Locate the cell with the specified text and output its (x, y) center coordinate. 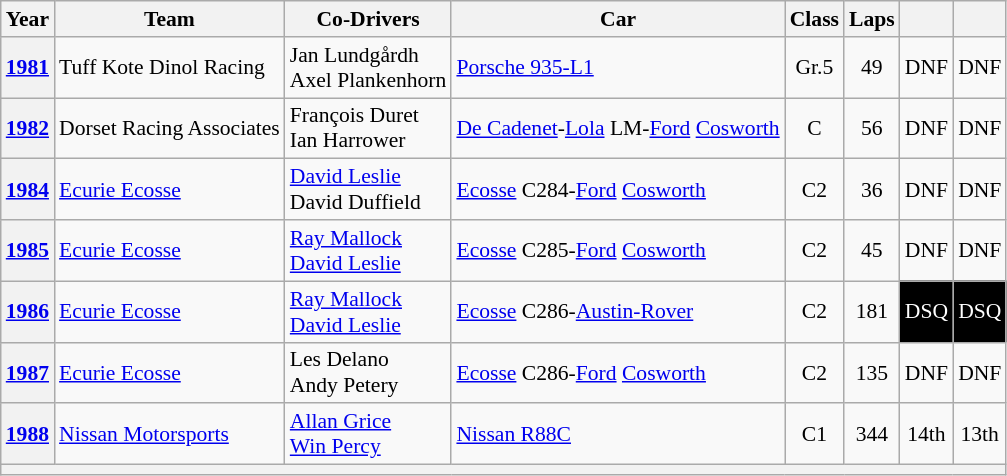
1982 (28, 128)
1986 (28, 312)
C (814, 128)
13th (980, 434)
Gr.5 (814, 68)
49 (872, 68)
C1 (814, 434)
Porsche 935-L1 (618, 68)
De Cadenet-Lola LM-Ford Cosworth (618, 128)
François Duret Ian Harrower (368, 128)
1985 (28, 250)
Allan Grice Win Percy (368, 434)
Ecosse C284-Ford Cosworth (618, 190)
Les Delano Andy Petery (368, 372)
Tuff Kote Dinol Racing (170, 68)
Ecosse C286-Ford Cosworth (618, 372)
56 (872, 128)
Team (170, 19)
Ecosse C285-Ford Cosworth (618, 250)
1988 (28, 434)
Ecosse C286-Austin-Rover (618, 312)
Jan Lundgårdh Axel Plankenhorn (368, 68)
Dorset Racing Associates (170, 128)
Year (28, 19)
Laps (872, 19)
David Leslie David Duffield (368, 190)
14th (926, 434)
181 (872, 312)
45 (872, 250)
1987 (28, 372)
Co-Drivers (368, 19)
1981 (28, 68)
344 (872, 434)
Nissan R88C (618, 434)
Class (814, 19)
1984 (28, 190)
36 (872, 190)
Nissan Motorsports (170, 434)
135 (872, 372)
Car (618, 19)
